Identify which cell holds the provided text, then report its [x, y] central coordinate. 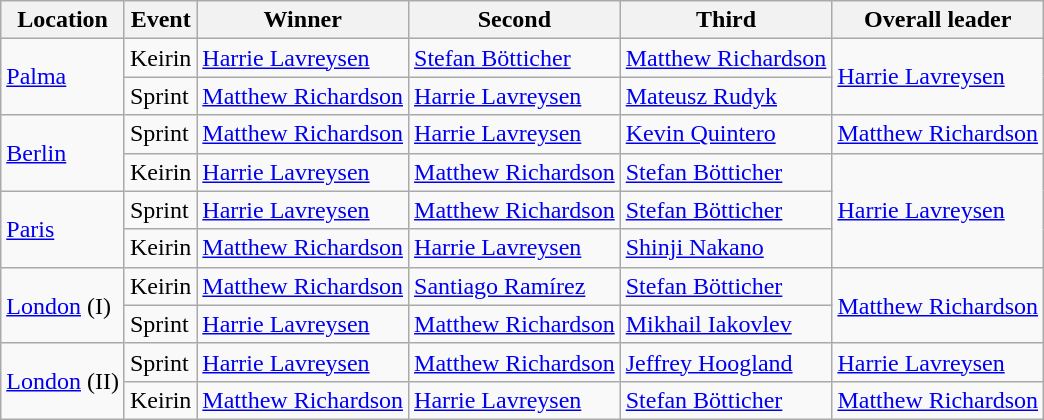
Jeffrey Hoogland [726, 362]
Overall leader [938, 20]
Mikhail Iakovlev [726, 324]
Shinji Nakano [726, 248]
Kevin Quintero [726, 134]
Event [160, 20]
London (I) [63, 305]
Location [63, 20]
Winner [303, 20]
Second [515, 20]
Paris [63, 229]
London (II) [63, 381]
Santiago Ramírez [515, 286]
Third [726, 20]
Berlin [63, 153]
Palma [63, 77]
Mateusz Rudyk [726, 96]
